Extract the [x, y] coordinate from the center of the cell holding the provided text.  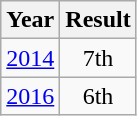
2016 [30, 96]
2014 [30, 58]
6th [98, 96]
7th [98, 58]
Year [30, 20]
Result [98, 20]
